Scan for the cell matching the given text and deliver its [x, y] coordinate at center. 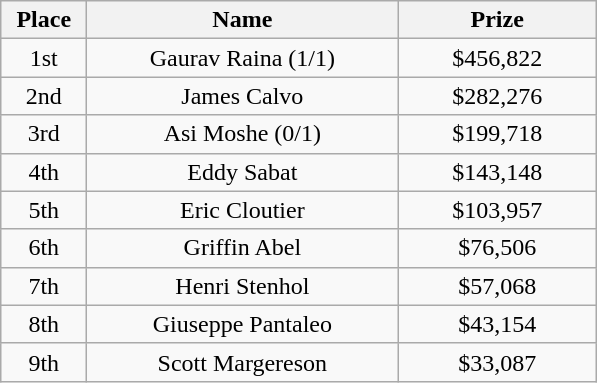
8th [44, 324]
$456,822 [498, 58]
$282,276 [498, 96]
Scott Margereson [242, 362]
$57,068 [498, 286]
Prize [498, 20]
Henri Stenhol [242, 286]
3rd [44, 134]
9th [44, 362]
2nd [44, 96]
$43,154 [498, 324]
1st [44, 58]
$103,957 [498, 210]
6th [44, 248]
$199,718 [498, 134]
$33,087 [498, 362]
Name [242, 20]
$76,506 [498, 248]
Gaurav Raina (1/1) [242, 58]
Eddy Sabat [242, 172]
Place [44, 20]
Asi Moshe (0/1) [242, 134]
4th [44, 172]
7th [44, 286]
Griffin Abel [242, 248]
$143,148 [498, 172]
James Calvo [242, 96]
5th [44, 210]
Eric Cloutier [242, 210]
Giuseppe Pantaleo [242, 324]
